Identify which cell holds the provided text, then report its [X, Y] central coordinate. 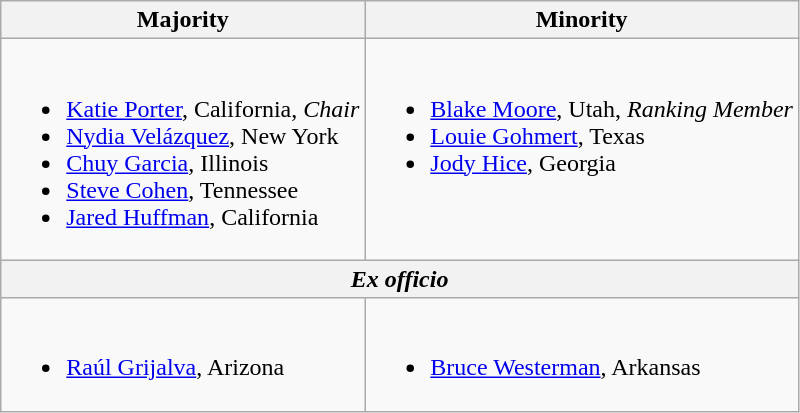
Ex officio [400, 279]
Raúl Grijalva, Arizona [183, 354]
Katie Porter, California, ChairNydia Velázquez, New YorkChuy Garcia, IllinoisSteve Cohen, TennesseeJared Huffman, California [183, 150]
Bruce Westerman, Arkansas [582, 354]
Minority [582, 20]
Blake Moore, Utah, Ranking MemberLouie Gohmert, TexasJody Hice, Georgia [582, 150]
Majority [183, 20]
